From the cell containing the given text, extract its center point as [X, Y] coordinate. 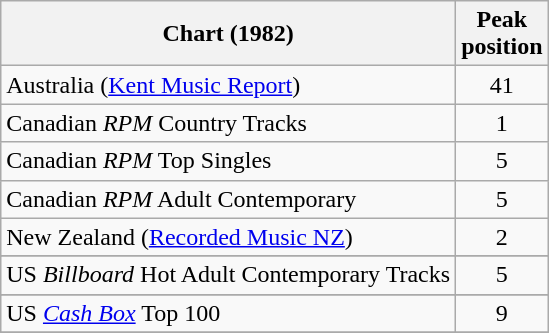
New Zealand (Recorded Music NZ) [228, 237]
Peakposition [502, 34]
US Billboard Hot Adult Contemporary Tracks [228, 275]
41 [502, 85]
Australia (Kent Music Report) [228, 85]
1 [502, 123]
Canadian RPM Adult Contemporary [228, 199]
US Cash Box Top 100 [228, 313]
Chart (1982) [228, 34]
2 [502, 237]
Canadian RPM Top Singles [228, 161]
Canadian RPM Country Tracks [228, 123]
9 [502, 313]
